For the text-containing cell, return its midpoint in [x, y] coordinate format. 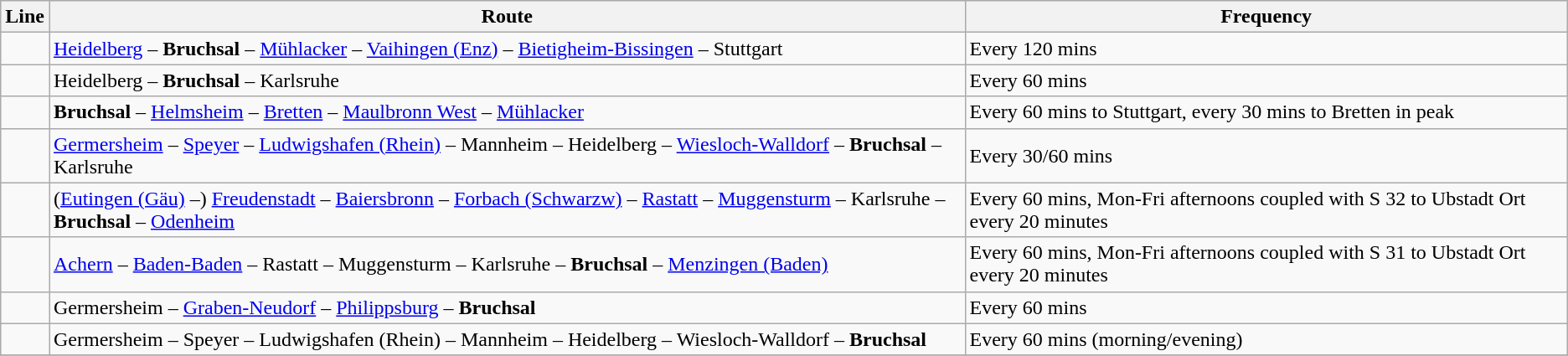
Every 60 mins, Mon-Fri afternoons coupled with S 31 to Ubstadt Ort every 20 minutes [1266, 265]
Germersheim – Speyer – Ludwigshafen (Rhein) – Mannheim – Heidelberg – Wiesloch-Walldorf – Bruchsal [507, 339]
Every 30/60 mins [1266, 156]
Every 60 mins to Stuttgart, every 30 mins to Bretten in peak [1266, 112]
Achern – Baden-Baden – Rastatt – Muggensturm – Karlsruhe – Bruchsal – Menzingen (Baden) [507, 265]
Bruchsal – Helmsheim – Bretten – Maulbronn West – Mühlacker [507, 112]
Heidelberg – Bruchsal – Mühlacker – Vaihingen (Enz) – Bietigheim-Bissingen – Stuttgart [507, 49]
Route [507, 17]
Heidelberg – Bruchsal – Karlsruhe [507, 80]
Line [25, 17]
Germersheim – Graben-Neudorf – Philippsburg – Bruchsal [507, 307]
Every 60 mins, Mon-Fri afternoons coupled with S 32 to Ubstadt Ort every 20 minutes [1266, 209]
Every 120 mins [1266, 49]
Every 60 mins (morning/evening) [1266, 339]
(Eutingen (Gäu) –) Freudenstadt – Baiersbronn – Forbach (Schwarzw) – Rastatt – Muggensturm – Karlsruhe – Bruchsal – Odenheim [507, 209]
Frequency [1266, 17]
Germersheim – Speyer – Ludwigshafen (Rhein) – Mannheim – Heidelberg – Wiesloch-Walldorf – Bruchsal – Karlsruhe [507, 156]
